Extract the [X, Y] coordinate from the center of the cell holding the provided text.  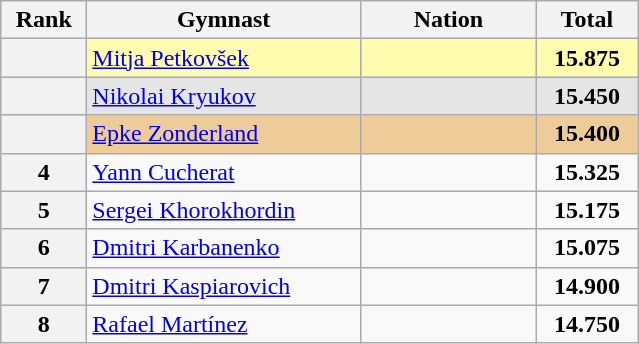
5 [44, 210]
Mitja Petkovšek [224, 58]
Dmitri Karbanenko [224, 248]
15.400 [586, 134]
Rank [44, 20]
15.450 [586, 96]
15.075 [586, 248]
Nation [448, 20]
Nikolai Kryukov [224, 96]
4 [44, 172]
Yann Cucherat [224, 172]
Total [586, 20]
Sergei Khorokhordin [224, 210]
Rafael Martínez [224, 324]
14.900 [586, 286]
14.750 [586, 324]
7 [44, 286]
15.175 [586, 210]
Gymnast [224, 20]
6 [44, 248]
Dmitri Kaspiarovich [224, 286]
15.875 [586, 58]
8 [44, 324]
Epke Zonderland [224, 134]
15.325 [586, 172]
